Provide the [X, Y] coordinate of the cell's center where the given text is located.  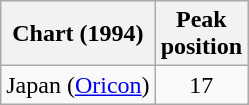
Chart (1994) [78, 34]
17 [201, 85]
Japan (Oricon) [78, 85]
Peakposition [201, 34]
